Return the (x, y) coordinate for the center point of the cell that contains the specified text.  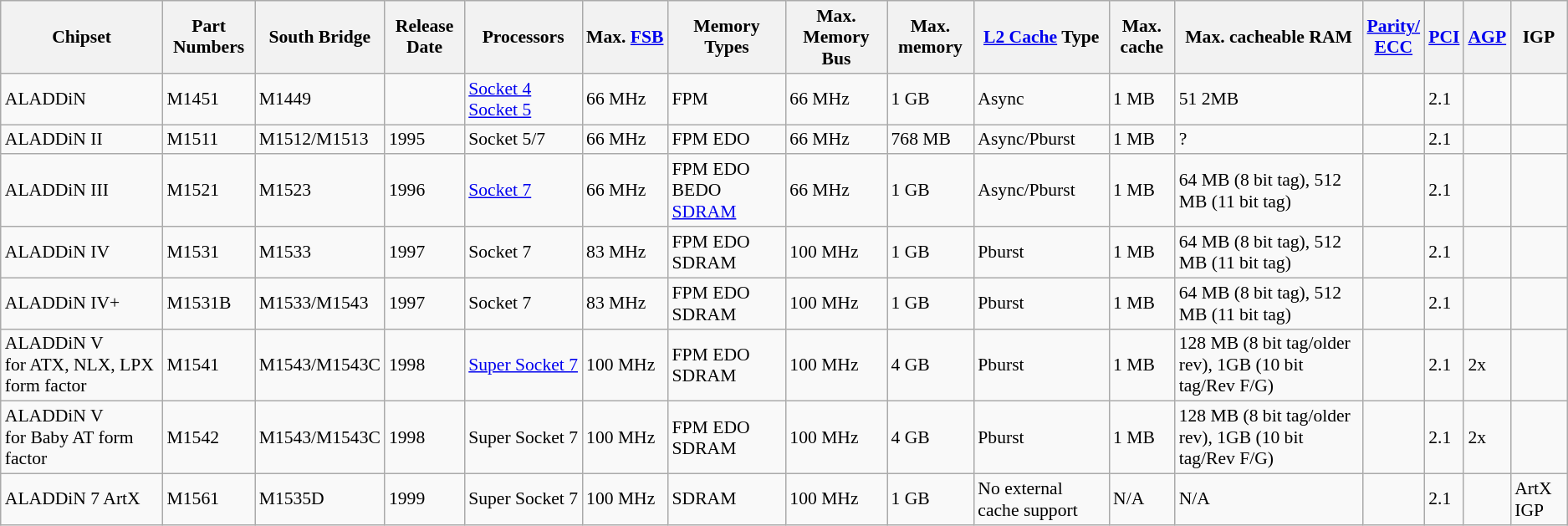
Max. Memory Bus (836, 37)
M1531B (209, 303)
Max. cacheable RAM (1269, 37)
FPM (728, 99)
ALADDiN 7 ArtX (82, 500)
M1521 (209, 191)
51 2MB (1269, 99)
1996 (425, 191)
ArtX IGP (1539, 500)
ALADDiN III (82, 191)
M1533/M1543 (319, 303)
ALADDiN IV+ (82, 303)
AGP (1487, 37)
Max. cache (1142, 37)
FPM EDO BEDO SDRAM (728, 191)
M1535D (319, 500)
M1451 (209, 99)
M1542 (209, 438)
M1511 (209, 140)
M1449 (319, 99)
ALADDiN IV (82, 253)
Socket 4Socket 5 (524, 99)
Socket 5/7 (524, 140)
No external cache support (1041, 500)
M1512/M1513 (319, 140)
Max. FSB (625, 37)
Part Numbers (209, 37)
ALADDiN Vfor Baby AT form factor (82, 438)
Processors (524, 37)
PCI (1443, 37)
FPM EDO (728, 140)
Memory Types (728, 37)
Parity/ECC (1393, 37)
M1523 (319, 191)
Max. memory (930, 37)
768 MB (930, 140)
Release Date (425, 37)
M1561 (209, 500)
ALADDiN II (82, 140)
? (1269, 140)
ALADDiN (82, 99)
1999 (425, 500)
Async (1041, 99)
1995 (425, 140)
South Bridge (319, 37)
M1533 (319, 253)
SDRAM (728, 500)
IGP (1539, 37)
M1531 (209, 253)
ALADDiN Vfor ATX, NLX, LPX form factor (82, 365)
L2 Cache Type (1041, 37)
M1541 (209, 365)
Chipset (82, 37)
